Capture the cell that displays the provided text and extract its [X, Y] central coordinate. 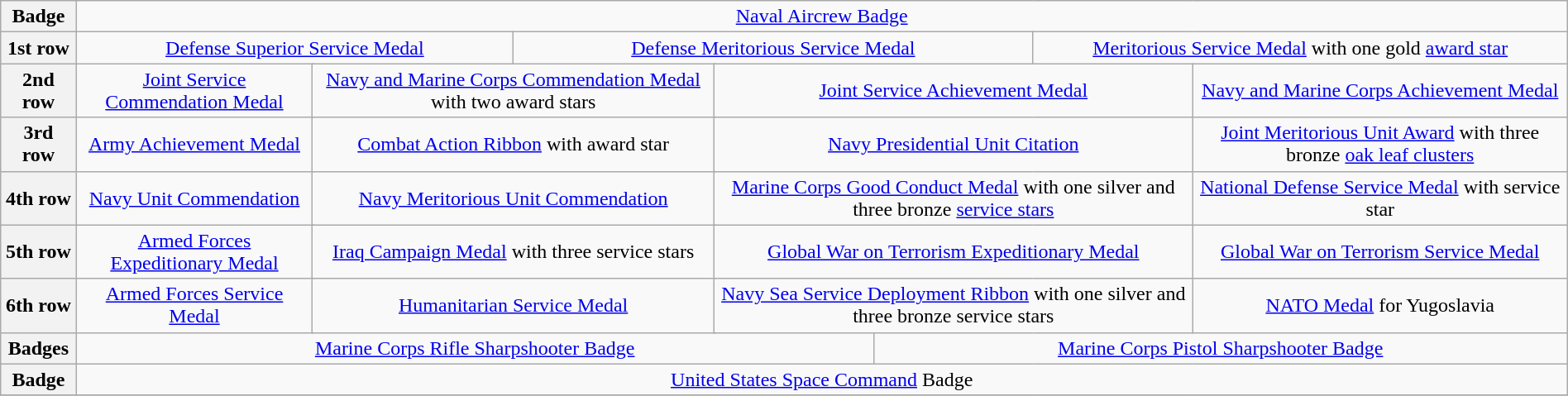
Navy Presidential Unit Citation [953, 144]
Defense Superior Service Medal [294, 48]
Navy and Marine Corps Commendation Medal with two award stars [513, 91]
Combat Action Ribbon with award star [513, 144]
1st row [38, 48]
Marine Corps Pistol Sharpshooter Badge [1221, 348]
Defense Meritorious Service Medal [774, 48]
6th row [38, 306]
2nd row [38, 91]
3rd row [38, 144]
Navy Meritorious Unit Commendation [513, 198]
Navy Sea Service Deployment Ribbon with one silver and three bronze service stars [953, 306]
Joint Service Commendation Medal [194, 91]
4th row [38, 198]
Badges [38, 348]
National Defense Service Medal with service star [1379, 198]
NATO Medal for Yugoslavia [1379, 306]
Navy Unit Commendation [194, 198]
Global War on Terrorism Service Medal [1379, 251]
Joint Meritorious Unit Award with three bronze oak leaf clusters [1379, 144]
United States Space Command Badge [822, 379]
Armed Forces Expeditionary Medal [194, 251]
Armed Forces Service Medal [194, 306]
Marine Corps Good Conduct Medal with one silver and three bronze service stars [953, 198]
Humanitarian Service Medal [513, 306]
5th row [38, 251]
Iraq Campaign Medal with three service stars [513, 251]
Joint Service Achievement Medal [953, 91]
Naval Aircrew Badge [822, 17]
Marine Corps Rifle Sharpshooter Badge [475, 348]
Army Achievement Medal [194, 144]
Meritorious Service Medal with one gold award star [1300, 48]
Navy and Marine Corps Achievement Medal [1379, 91]
Global War on Terrorism Expeditionary Medal [953, 251]
